Capture the cell that displays the provided text and extract its (X, Y) central coordinate. 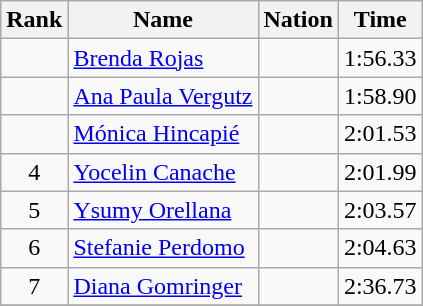
1:56.33 (380, 58)
Ana Paula Vergutz (163, 96)
Stefanie Perdomo (163, 248)
Mónica Hincapié (163, 134)
2:03.57 (380, 210)
1:58.90 (380, 96)
2:01.99 (380, 172)
Brenda Rojas (163, 58)
Yocelin Canache (163, 172)
Name (163, 20)
2:01.53 (380, 134)
4 (34, 172)
2:04.63 (380, 248)
Nation (298, 20)
6 (34, 248)
Ysumy Orellana (163, 210)
2:36.73 (380, 286)
7 (34, 286)
5 (34, 210)
Rank (34, 20)
Diana Gomringer (163, 286)
Time (380, 20)
